Locate the cell with the specified text and output its [x, y] center coordinate. 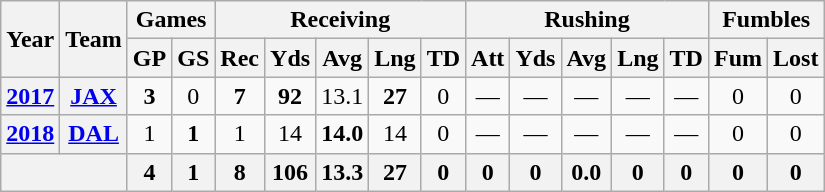
Fum [738, 58]
7 [240, 96]
GP [149, 58]
Rushing [588, 20]
92 [290, 96]
GS [194, 58]
106 [290, 172]
4 [149, 172]
13.3 [342, 172]
8 [240, 172]
Rec [240, 58]
3 [149, 96]
Lost [796, 58]
JAX [94, 96]
14.0 [342, 134]
Fumbles [766, 20]
0.0 [586, 172]
13.1 [342, 96]
DAL [94, 134]
Team [94, 39]
Receiving [340, 20]
Att [488, 58]
Games [170, 20]
2018 [30, 134]
2017 [30, 96]
Year [30, 39]
